Locate the cell with the specified text and output its (x, y) center coordinate. 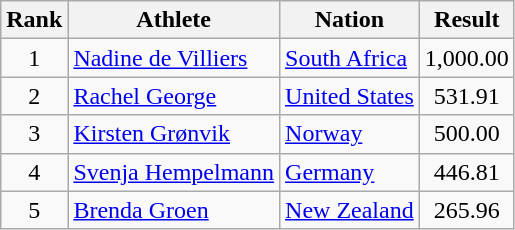
1 (34, 58)
4 (34, 172)
531.91 (466, 96)
Germany (350, 172)
5 (34, 210)
Svenja Hempelmann (174, 172)
Nation (350, 20)
500.00 (466, 134)
3 (34, 134)
265.96 (466, 210)
Brenda Groen (174, 210)
Norway (350, 134)
1,000.00 (466, 58)
Nadine de Villiers (174, 58)
Result (466, 20)
New Zealand (350, 210)
2 (34, 96)
446.81 (466, 172)
South Africa (350, 58)
Rank (34, 20)
Athlete (174, 20)
Kirsten Grønvik (174, 134)
Rachel George (174, 96)
United States (350, 96)
